Determine the [x, y] coordinate at the center of the cell enclosing the given text.  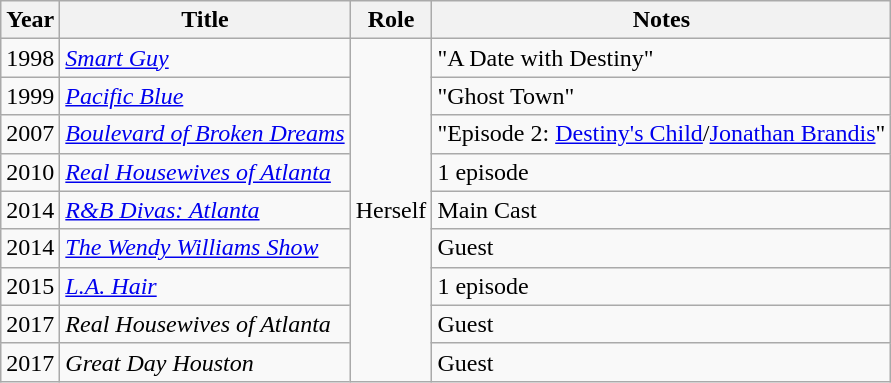
Role [391, 20]
The Wendy Williams Show [205, 248]
2010 [30, 172]
Boulevard of Broken Dreams [205, 134]
1999 [30, 96]
2015 [30, 286]
1998 [30, 58]
R&B Divas: Atlanta [205, 210]
Notes [662, 20]
Title [205, 20]
L.A. Hair [205, 286]
Herself [391, 210]
"Ghost Town" [662, 96]
"A Date with Destiny" [662, 58]
"Episode 2: Destiny's Child/Jonathan Brandis" [662, 134]
Pacific Blue [205, 96]
Smart Guy [205, 58]
2007 [30, 134]
Great Day Houston [205, 362]
Main Cast [662, 210]
Year [30, 20]
